Provide the (X, Y) coordinate of the cell's center where the given text is located.  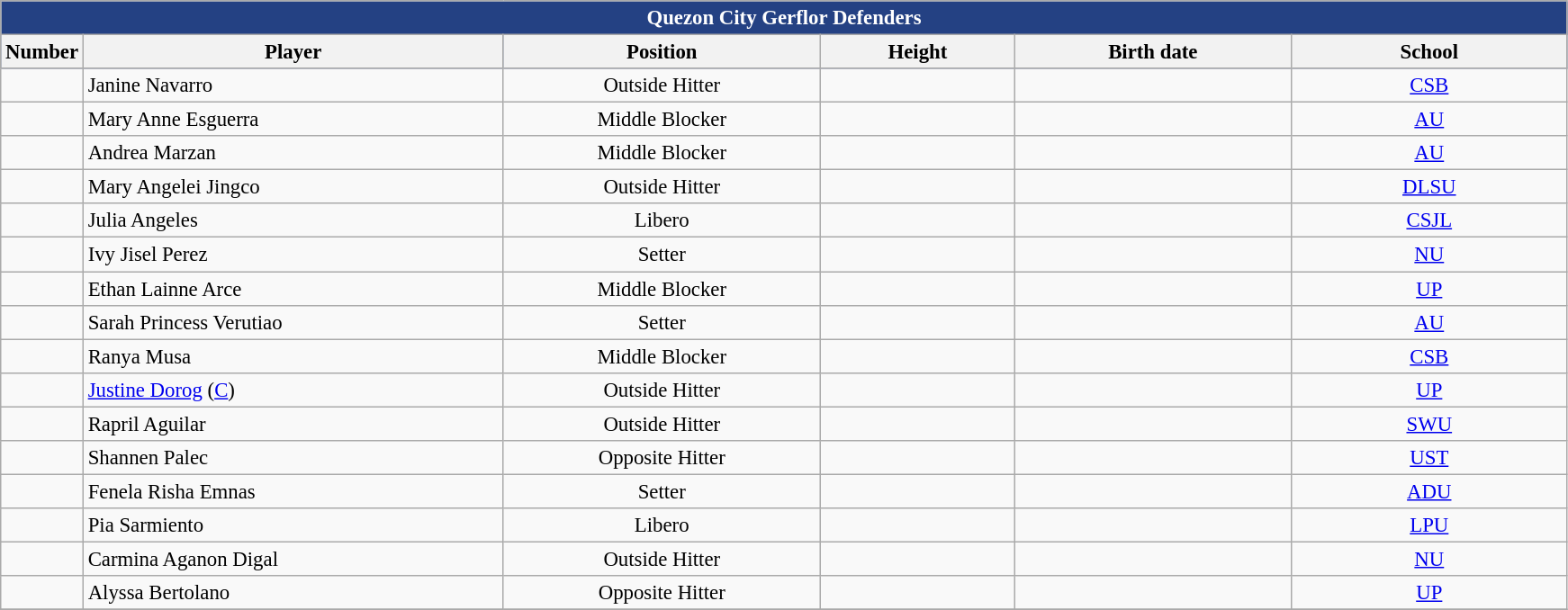
SWU (1429, 424)
CSJL (1429, 220)
Player (293, 52)
Justine Dorog (C) (293, 390)
UST (1429, 458)
Andrea Marzan (293, 153)
School (1429, 52)
Shannen Palec (293, 458)
Pia Sarmiento (293, 525)
Mary Angelei Jingco (293, 187)
ADU (1429, 491)
Ethan Lainne Arce (293, 289)
Fenela Risha Emnas (293, 491)
Height (918, 52)
Alyssa Bertolano (293, 593)
Janine Navarro (293, 85)
Julia Angeles (293, 220)
Rapril Aguilar (293, 424)
Carmina Aganon Digal (293, 559)
Number (42, 52)
Position (662, 52)
Sarah Princess Verutiao (293, 322)
Birth date (1152, 52)
Quezon City Gerflor Defenders (785, 18)
Mary Anne Esguerra (293, 120)
Ivy Jisel Perez (293, 255)
DLSU (1429, 187)
Ranya Musa (293, 356)
LPU (1429, 525)
